For the text-containing cell, return its midpoint in (x, y) coordinate format. 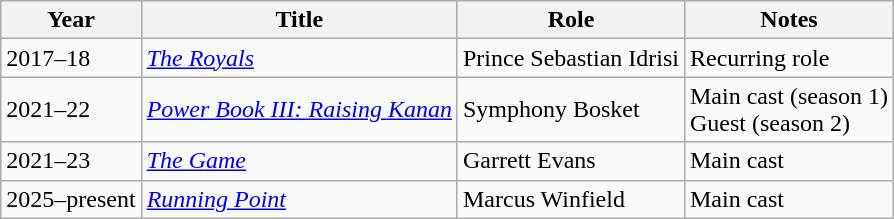
2025–present (71, 199)
Title (299, 20)
The Royals (299, 58)
Main cast (season 1)Guest (season 2) (788, 110)
Notes (788, 20)
Role (570, 20)
Running Point (299, 199)
2017–18 (71, 58)
Year (71, 20)
2021–22 (71, 110)
Garrett Evans (570, 161)
The Game (299, 161)
Marcus Winfield (570, 199)
Symphony Bosket (570, 110)
Recurring role (788, 58)
Power Book III: Raising Kanan (299, 110)
2021–23 (71, 161)
Prince Sebastian Idrisi (570, 58)
